Find where the given text appears and provide that cell's center as (X, Y) coordinate. 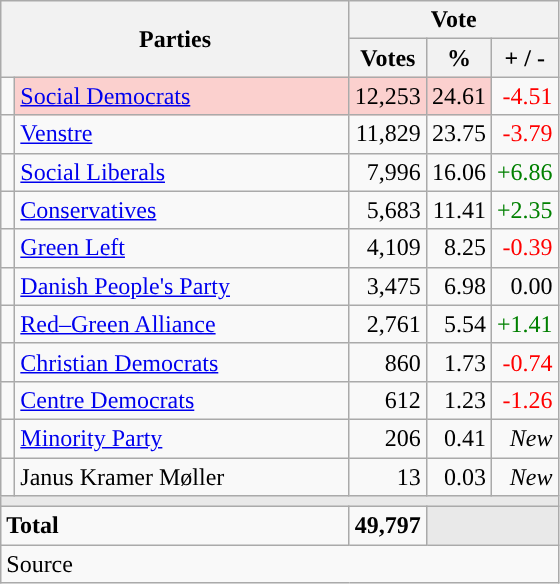
Parties (176, 39)
Minority Party (182, 438)
0.03 (458, 477)
6.98 (458, 286)
Social Liberals (182, 172)
+2.35 (524, 210)
Total (176, 526)
-3.79 (524, 134)
-0.74 (524, 362)
0.41 (458, 438)
Conservatives (182, 210)
Source (280, 564)
24.61 (458, 96)
-1.26 (524, 400)
4,109 (388, 248)
23.75 (458, 134)
Janus Kramer Møller (182, 477)
11.41 (458, 210)
7,996 (388, 172)
12,253 (388, 96)
206 (388, 438)
Venstre (182, 134)
Christian Democrats (182, 362)
Green Left (182, 248)
-0.39 (524, 248)
Vote (454, 20)
0.00 (524, 286)
5.54 (458, 324)
Social Democrats (182, 96)
49,797 (388, 526)
+ / - (524, 58)
Votes (388, 58)
-4.51 (524, 96)
+6.86 (524, 172)
Red–Green Alliance (182, 324)
8.25 (458, 248)
16.06 (458, 172)
860 (388, 362)
13 (388, 477)
2,761 (388, 324)
1.73 (458, 362)
% (458, 58)
+1.41 (524, 324)
11,829 (388, 134)
5,683 (388, 210)
Centre Democrats (182, 400)
1.23 (458, 400)
612 (388, 400)
Danish People's Party (182, 286)
3,475 (388, 286)
